Detect which cell encompasses the target text, then output its (X, Y) center coordinate. 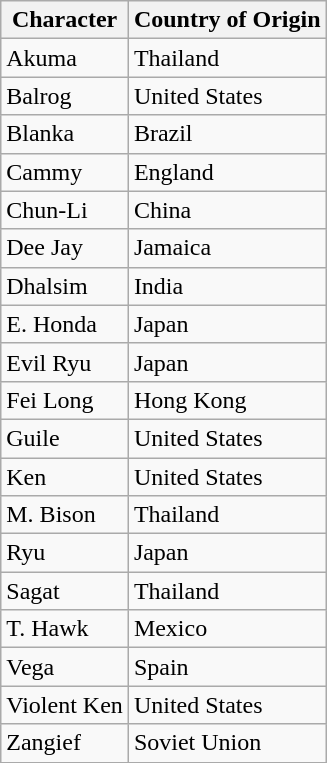
Fei Long (65, 400)
Balrog (65, 96)
Ryu (65, 553)
Guile (65, 438)
Akuma (65, 58)
Soviet Union (227, 743)
China (227, 210)
Zangief (65, 743)
Ken (65, 477)
Hong Kong (227, 400)
E. Honda (65, 324)
Spain (227, 667)
Mexico (227, 629)
Cammy (65, 172)
England (227, 172)
Evil Ryu (65, 362)
Character (65, 20)
T. Hawk (65, 629)
Dhalsim (65, 286)
Brazil (227, 134)
India (227, 286)
Jamaica (227, 248)
Blanka (65, 134)
Country of Origin (227, 20)
Vega (65, 667)
M. Bison (65, 515)
Sagat (65, 591)
Violent Ken (65, 705)
Dee Jay (65, 248)
Chun-Li (65, 210)
